Capture the cell that displays the provided text and extract its (x, y) central coordinate. 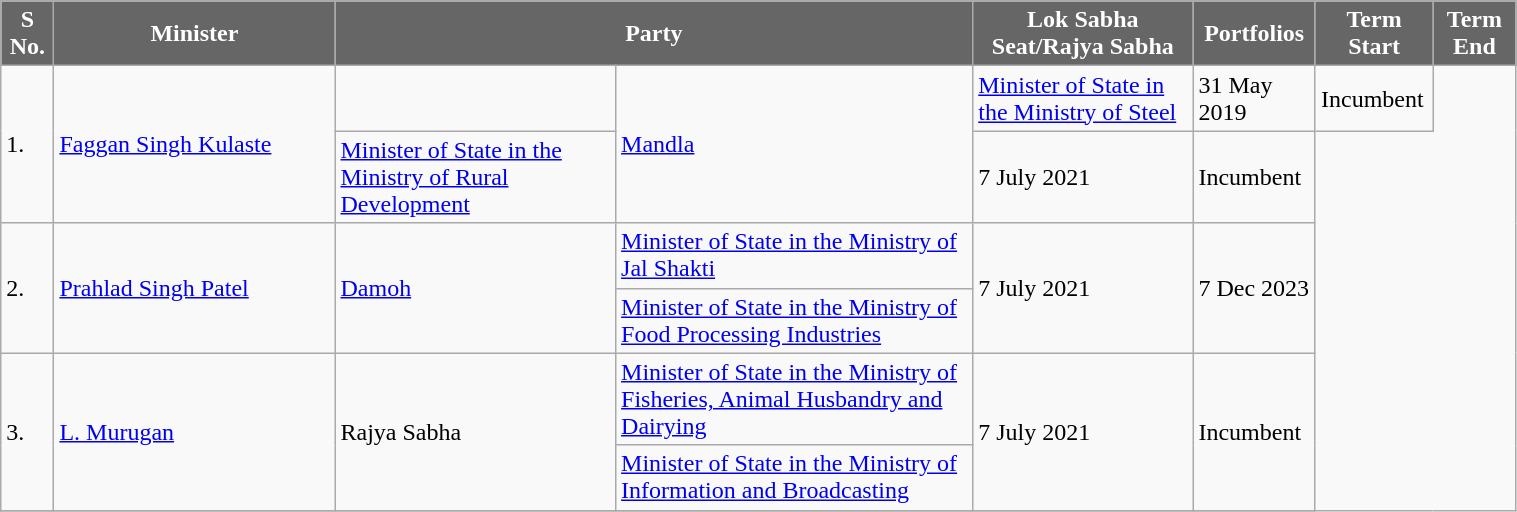
Term End (1474, 34)
Minister of State in the Ministry of Food Processing Industries (794, 320)
L. Murugan (194, 432)
Minister of State in the Ministry of Information and Broadcasting (794, 478)
Minister of State in the Ministry of Rural Development (476, 177)
S No. (28, 34)
Party (654, 34)
Rajya Sabha (476, 432)
Portfolios (1254, 34)
Prahlad Singh Patel (194, 288)
Minister of State in the Ministry of Jal Shakti (794, 256)
Term Start (1374, 34)
3. (28, 432)
1. (28, 144)
Minister of State in the Ministry of Steel (1083, 98)
Mandla (794, 144)
31 May 2019 (1254, 98)
Lok Sabha Seat/Rajya Sabha (1083, 34)
Damoh (476, 288)
2. (28, 288)
Minister (194, 34)
7 Dec 2023 (1254, 288)
Minister of State in the Ministry of Fisheries, Animal Husbandry and Dairying (794, 399)
Faggan Singh Kulaste (194, 144)
